Return [X, Y] of the center of cell containing provided text 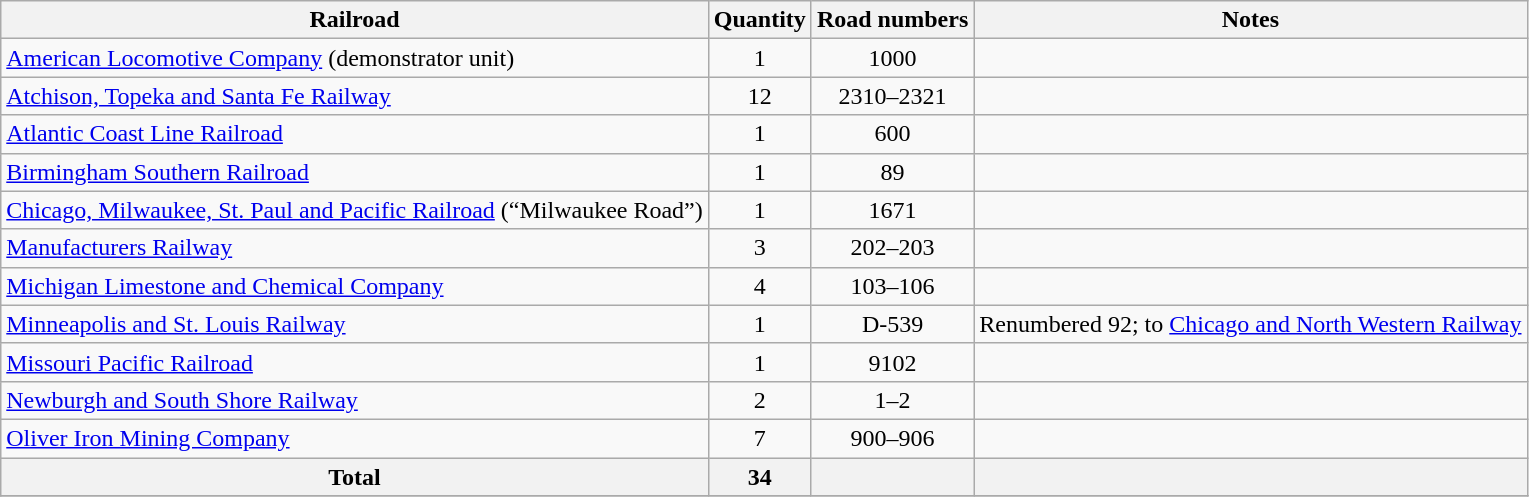
Manufacturers Railway [355, 248]
Birmingham Southern Railroad [355, 172]
4 [760, 286]
Minneapolis and St. Louis Railway [355, 324]
Quantity [760, 20]
Renumbered 92; to Chicago and North Western Railway [1250, 324]
34 [760, 477]
1671 [892, 210]
Newburgh and South Shore Railway [355, 400]
3 [760, 248]
7 [760, 438]
Michigan Limestone and Chemical Company [355, 286]
9102 [892, 362]
2310–2321 [892, 96]
Oliver Iron Mining Company [355, 438]
1000 [892, 58]
900–906 [892, 438]
103–106 [892, 286]
Railroad [355, 20]
Missouri Pacific Railroad [355, 362]
American Locomotive Company (demonstrator unit) [355, 58]
Total [355, 477]
1–2 [892, 400]
Atlantic Coast Line Railroad [355, 134]
Notes [1250, 20]
12 [760, 96]
D-539 [892, 324]
2 [760, 400]
Chicago, Milwaukee, St. Paul and Pacific Railroad (“Milwaukee Road”) [355, 210]
600 [892, 134]
Road numbers [892, 20]
202–203 [892, 248]
Atchison, Topeka and Santa Fe Railway [355, 96]
89 [892, 172]
